For the text-containing cell, return its midpoint in (x, y) coordinate format. 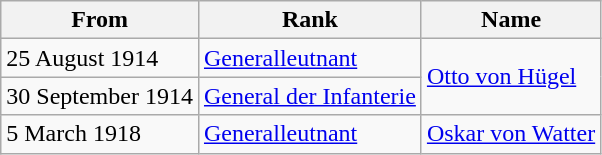
General der Infanterie (310, 96)
From (100, 20)
Oskar von Watter (510, 134)
Rank (310, 20)
5 March 1918 (100, 134)
Otto von Hügel (510, 77)
25 August 1914 (100, 58)
Name (510, 20)
30 September 1914 (100, 96)
